For the text-containing cell, return its midpoint in (X, Y) coordinate format. 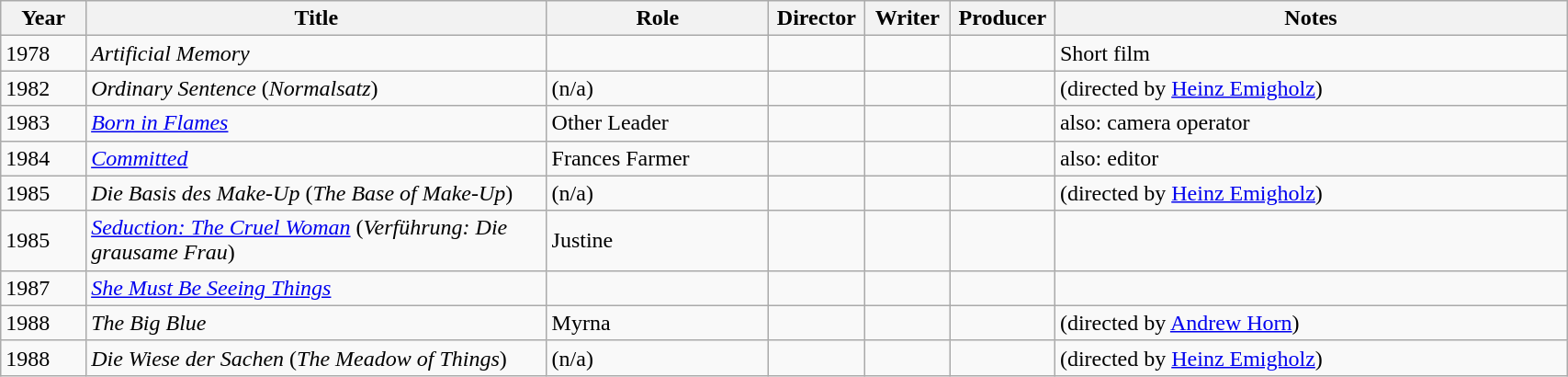
Frances Farmer (658, 158)
Year (44, 18)
Short film (1310, 53)
Born in Flames (316, 123)
Die Wiese der Sachen (The Meadow of Things) (316, 358)
Other Leader (658, 123)
Die Basis des Make-Up (The Base of Make-Up) (316, 193)
Myrna (658, 323)
(directed by Andrew Horn) (1310, 323)
Title (316, 18)
1983 (44, 123)
The Big Blue (316, 323)
Writer (908, 18)
1982 (44, 88)
Producer (1002, 18)
Justine (658, 241)
Seduction: The Cruel Woman (Verführung: Die grausame Frau) (316, 241)
1984 (44, 158)
Artificial Memory (316, 53)
Committed (316, 158)
Notes (1310, 18)
Ordinary Sentence (Normalsatz) (316, 88)
also: editor (1310, 158)
She Must Be Seeing Things (316, 288)
1978 (44, 53)
Role (658, 18)
also: camera operator (1310, 123)
Director (816, 18)
1987 (44, 288)
